Capture the cell that displays the provided text and extract its [x, y] central coordinate. 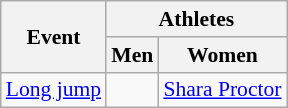
Event [54, 36]
Shara Proctor [222, 90]
Men [132, 55]
Athletes [196, 19]
Long jump [54, 90]
Women [222, 55]
